Detect which cell encompasses the target text, then output its [X, Y] center coordinate. 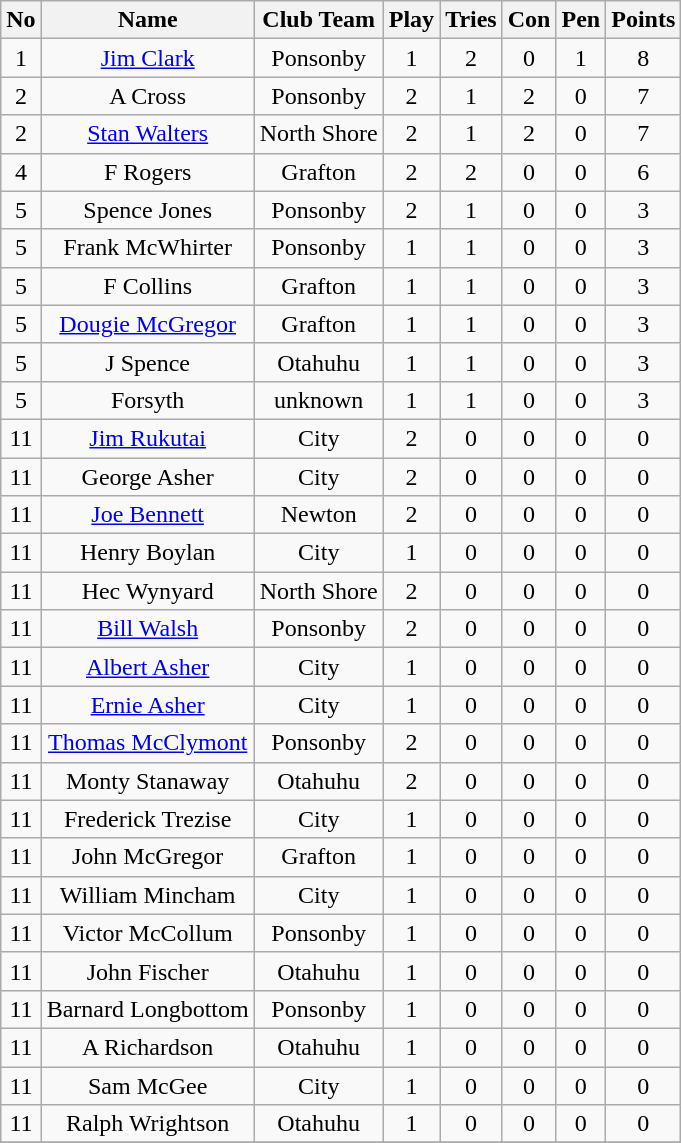
Thomas McClymont [148, 743]
Ralph Wrightson [148, 1124]
Spence Jones [148, 210]
F Collins [148, 286]
A Richardson [148, 1047]
8 [644, 58]
6 [644, 172]
Points [644, 20]
William Mincham [148, 895]
F Rogers [148, 172]
George Asher [148, 477]
Henry Boylan [148, 553]
Albert Asher [148, 667]
Frederick Trezise [148, 819]
Barnard Longbottom [148, 1009]
Ernie Asher [148, 705]
Name [148, 20]
Sam McGee [148, 1085]
Joe Bennett [148, 515]
Jim Clark [148, 58]
No [21, 20]
Frank McWhirter [148, 248]
Bill Walsh [148, 629]
Hec Wynyard [148, 591]
Tries [472, 20]
Play [411, 20]
unknown [318, 400]
4 [21, 172]
Monty Stanaway [148, 781]
Forsyth [148, 400]
Stan Walters [148, 134]
Pen [581, 20]
A Cross [148, 96]
John Fischer [148, 971]
Newton [318, 515]
Victor McCollum [148, 933]
Con [529, 20]
John McGregor [148, 857]
Jim Rukutai [148, 438]
J Spence [148, 362]
Dougie McGregor [148, 324]
Club Team [318, 20]
